Locate the cell with the specified text and output its [X, Y] center coordinate. 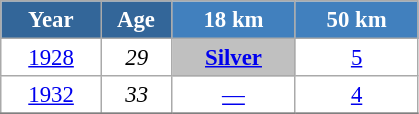
29 [136, 58]
1932 [52, 95]
Year [52, 20]
33 [136, 95]
— [234, 95]
Age [136, 20]
4 [356, 95]
Silver [234, 58]
18 km [234, 20]
5 [356, 58]
1928 [52, 58]
50 km [356, 20]
